Find where the given text appears and provide that cell's center as (X, Y) coordinate. 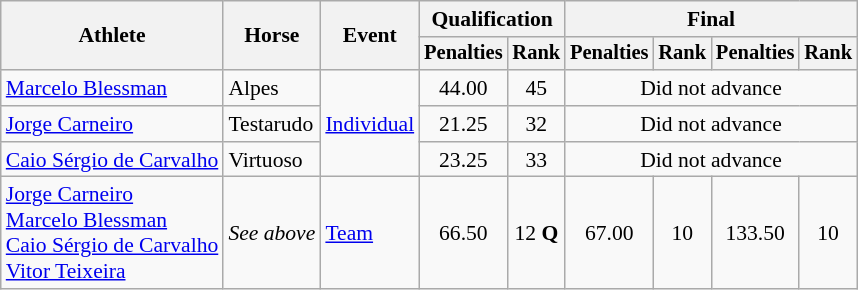
67.00 (609, 233)
Event (370, 36)
23.25 (463, 160)
Marcelo Blessman (112, 88)
Individual (370, 124)
Jorge Carneiro (112, 124)
12 Q (537, 233)
Team (370, 233)
32 (537, 124)
Athlete (112, 36)
Virtuoso (272, 160)
Horse (272, 36)
66.50 (463, 233)
133.50 (755, 233)
44.00 (463, 88)
21.25 (463, 124)
33 (537, 160)
See above (272, 233)
Final (711, 19)
Jorge CarneiroMarcelo BlessmanCaio Sérgio de CarvalhoVitor Teixeira (112, 233)
45 (537, 88)
Testarudo (272, 124)
Caio Sérgio de Carvalho (112, 160)
Qualification (492, 19)
Alpes (272, 88)
